Identify which cell holds the provided text, then report its (X, Y) central coordinate. 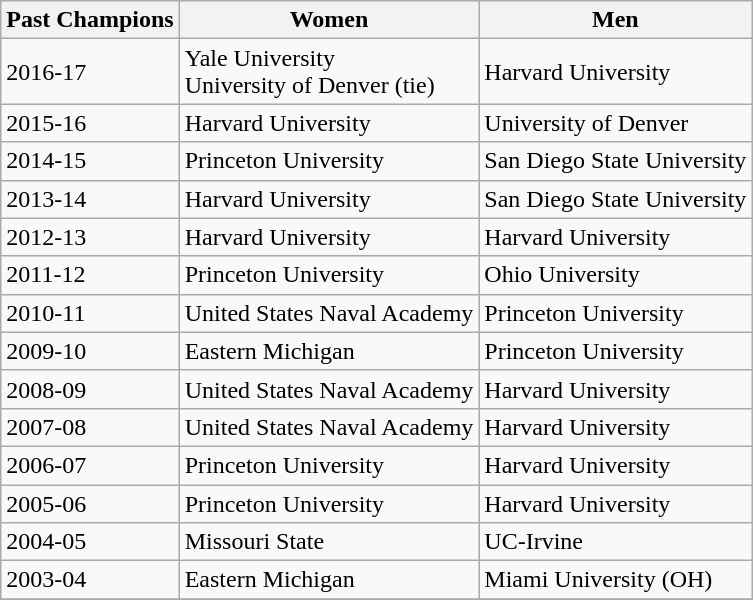
Miami University (OH) (616, 580)
2004-05 (90, 542)
University of Denver (616, 123)
2013-14 (90, 199)
2014-15 (90, 161)
Missouri State (329, 542)
Yale UniversityUniversity of Denver (tie) (329, 72)
Men (616, 20)
Ohio University (616, 275)
Women (329, 20)
2007-08 (90, 427)
2016-17 (90, 72)
2010-11 (90, 313)
2008-09 (90, 389)
2006-07 (90, 465)
Past Champions (90, 20)
2015-16 (90, 123)
UC-Irvine (616, 542)
2012-13 (90, 237)
2003-04 (90, 580)
2009-10 (90, 351)
2005-06 (90, 503)
2011-12 (90, 275)
